Capture the cell that displays the provided text and extract its [X, Y] central coordinate. 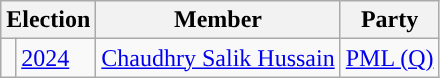
PML (Q) [390, 58]
Member [218, 20]
Election [48, 20]
2024 [56, 58]
Party [390, 20]
Chaudhry Salik Hussain [218, 58]
